From the cell containing the given text, extract its center point as (x, y) coordinate. 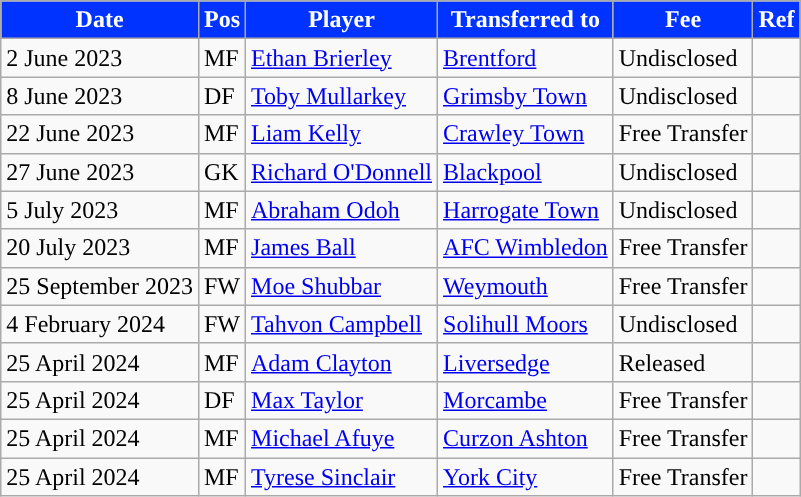
Date (100, 20)
Player (342, 20)
Liam Kelly (342, 134)
Curzon Ashton (526, 438)
Abraham Odoh (342, 210)
Released (683, 362)
25 September 2023 (100, 286)
GK (222, 172)
Tahvon Campbell (342, 324)
AFC Wimbledon (526, 248)
5 July 2023 (100, 210)
Morcambe (526, 400)
2 June 2023 (100, 58)
Tyrese Sinclair (342, 477)
Michael Afuye (342, 438)
4 February 2024 (100, 324)
Liversedge (526, 362)
Solihull Moors (526, 324)
Crawley Town (526, 134)
Max Taylor (342, 400)
Blackpool (526, 172)
20 July 2023 (100, 248)
Harrogate Town (526, 210)
Fee (683, 20)
James Ball (342, 248)
8 June 2023 (100, 96)
Pos (222, 20)
Brentford (526, 58)
Moe Shubbar (342, 286)
Weymouth (526, 286)
Ethan Brierley (342, 58)
Ref (776, 20)
22 June 2023 (100, 134)
Transferred to (526, 20)
27 June 2023 (100, 172)
Grimsby Town (526, 96)
Adam Clayton (342, 362)
Toby Mullarkey (342, 96)
Richard O'Donnell (342, 172)
York City (526, 477)
